Locate the cell with the specified text and output its (x, y) center coordinate. 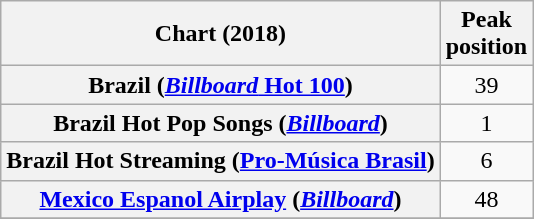
Mexico Espanol Airplay (Billboard) (220, 199)
Chart (2018) (220, 34)
48 (486, 199)
Peakposition (486, 34)
6 (486, 161)
1 (486, 123)
Brazil Hot Streaming (Pro-Música Brasil) (220, 161)
Brazil Hot Pop Songs (Billboard) (220, 123)
39 (486, 85)
Brazil (Billboard Hot 100) (220, 85)
